Search for the cell housing the specified text and yield its [x, y] center coordinate. 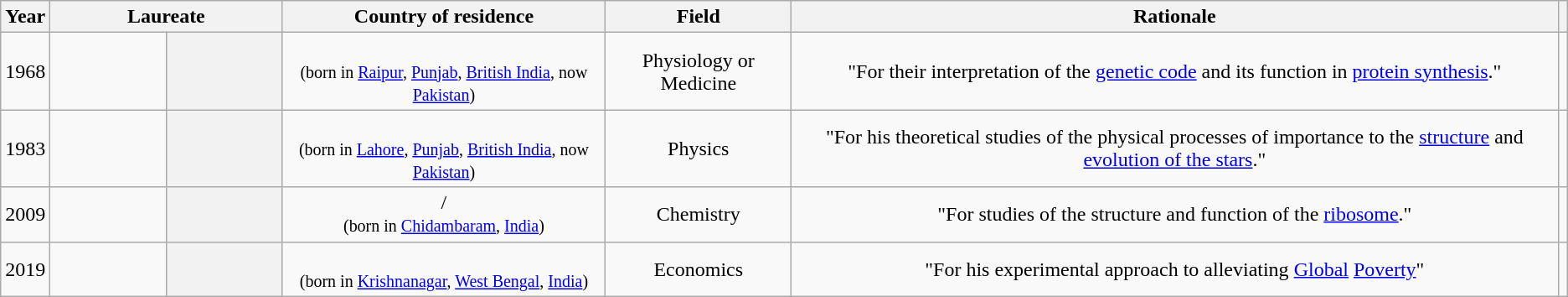
2009 [25, 215]
(born in Krishnanagar, West Bengal, India) [444, 268]
1968 [25, 71]
Physics [699, 148]
Physiology or Medicine [699, 71]
2019 [25, 268]
Country of residence [444, 17]
Rationale [1175, 17]
Year [25, 17]
Chemistry [699, 215]
/ (born in Chidambaram, India) [444, 215]
(born in Lahore, Punjab, British India, now Pakistan) [444, 148]
Economics [699, 268]
"For his experimental approach to alleviating Global Poverty" [1175, 268]
1983 [25, 148]
"For their interpretation of the genetic code and its function in protein synthesis." [1175, 71]
"For his theoretical studies of the physical processes of importance to the structure and evolution of the stars." [1175, 148]
Field [699, 17]
(born in Raipur, Punjab, British India, now Pakistan) [444, 71]
"For studies of the structure and function of the ribosome." [1175, 215]
Laureate [166, 17]
